Search for the cell housing the specified text and yield its [x, y] center coordinate. 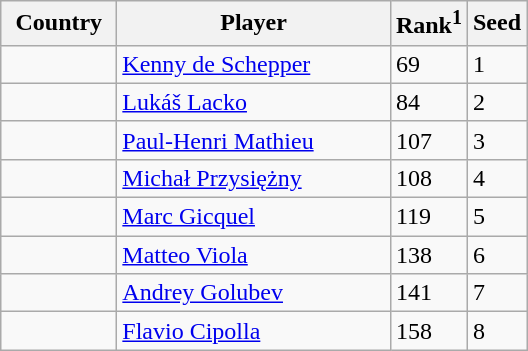
Rank1 [428, 24]
1 [496, 64]
84 [428, 102]
158 [428, 331]
Flavio Cipolla [254, 331]
Marc Gicquel [254, 217]
Seed [496, 24]
108 [428, 178]
Michał Przysiężny [254, 178]
7 [496, 293]
119 [428, 217]
8 [496, 331]
Paul-Henri Mathieu [254, 140]
5 [496, 217]
Andrey Golubev [254, 293]
Country [59, 24]
4 [496, 178]
138 [428, 255]
2 [496, 102]
Kenny de Schepper [254, 64]
Lukáš Lacko [254, 102]
141 [428, 293]
6 [496, 255]
69 [428, 64]
3 [496, 140]
107 [428, 140]
Matteo Viola [254, 255]
Player [254, 24]
